Scan for the cell matching the given text and deliver its (X, Y) coordinate at center. 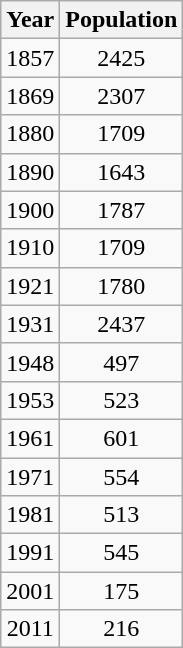
2437 (122, 324)
1931 (30, 324)
1643 (122, 172)
175 (122, 591)
523 (122, 400)
1981 (30, 515)
1869 (30, 96)
513 (122, 515)
1948 (30, 362)
554 (122, 477)
2425 (122, 58)
1953 (30, 400)
601 (122, 438)
1910 (30, 248)
2011 (30, 629)
2001 (30, 591)
Population (122, 20)
1971 (30, 477)
1780 (122, 286)
1900 (30, 210)
1857 (30, 58)
2307 (122, 96)
545 (122, 553)
1787 (122, 210)
1961 (30, 438)
497 (122, 362)
1890 (30, 172)
Year (30, 20)
1921 (30, 286)
1880 (30, 134)
1991 (30, 553)
216 (122, 629)
